Search for the cell housing the specified text and yield its (x, y) center coordinate. 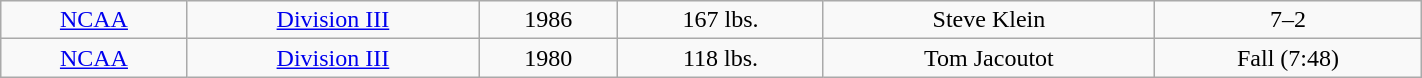
1986 (548, 20)
7–2 (1288, 20)
1980 (548, 58)
118 lbs. (720, 58)
167 lbs. (720, 20)
Fall (7:48) (1288, 58)
Tom Jacoutot (989, 58)
Steve Klein (989, 20)
